Capture the cell that displays the provided text and extract its (X, Y) central coordinate. 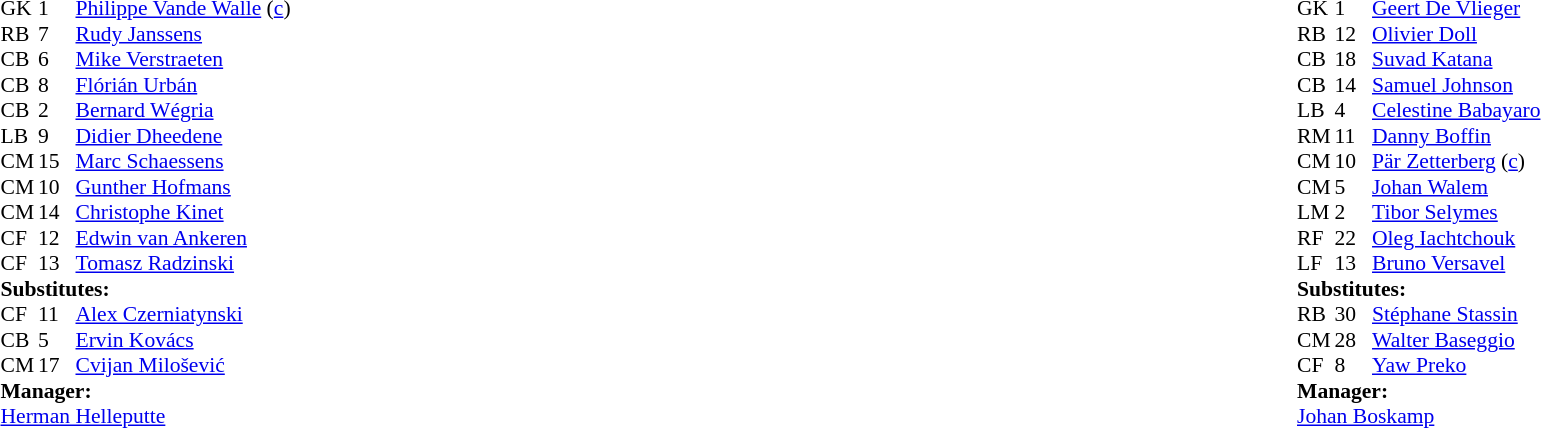
RM (1316, 136)
30 (1354, 315)
Oleg Iachtchouk (1456, 238)
18 (1354, 59)
Bruno Versavel (1456, 263)
7 (57, 34)
Mike Verstraeten (184, 59)
22 (1354, 238)
Johan Walem (1456, 187)
RF (1316, 238)
Walter Baseggio (1456, 340)
Flórián Urbán (184, 85)
Suvad Katana (1456, 59)
LF (1316, 263)
Edwin van Ankeren (184, 238)
Yaw Preko (1456, 365)
Bernard Wégria (184, 111)
15 (57, 161)
Rudy Janssens (184, 34)
Celestine Babayaro (1456, 111)
Danny Boffin (1456, 136)
9 (57, 136)
Cvijan Milošević (184, 365)
Stéphane Stassin (1456, 315)
Pär Zetterberg (c) (1456, 161)
Marc Schaessens (184, 161)
Olivier Doll (1456, 34)
Tibor Selymes (1456, 213)
6 (57, 59)
LM (1316, 213)
Samuel Johnson (1456, 85)
28 (1354, 340)
4 (1354, 111)
Gunther Hofmans (184, 187)
Alex Czerniatynski (184, 315)
17 (57, 365)
Ervin Kovács (184, 340)
Tomasz Radzinski (184, 263)
Didier Dheedene (184, 136)
Christophe Kinet (184, 213)
